For the text-containing cell, return its midpoint in (x, y) coordinate format. 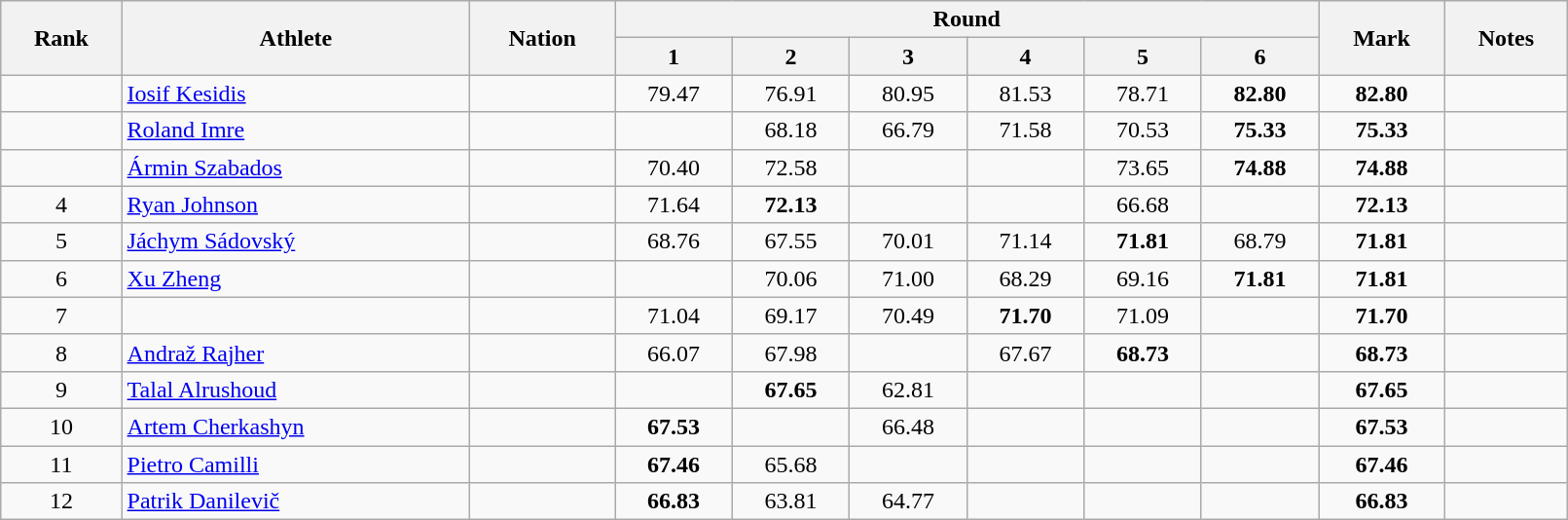
10 (61, 427)
67.98 (790, 353)
65.68 (790, 464)
67.67 (1026, 353)
Athlete (296, 38)
Mark (1382, 38)
79.47 (674, 93)
66.68 (1143, 204)
70.53 (1143, 130)
66.07 (674, 353)
7 (61, 316)
72.58 (790, 167)
Talal Alrushoud (296, 390)
71.04 (674, 316)
64.77 (909, 501)
70.40 (674, 167)
68.79 (1259, 241)
Ármin Szabados (296, 167)
71.14 (1026, 241)
Xu Zheng (296, 279)
9 (61, 390)
12 (61, 501)
Nation (543, 38)
Iosif Kesidis (296, 93)
Notes (1507, 38)
11 (61, 464)
69.17 (790, 316)
66.79 (909, 130)
Round (967, 19)
80.95 (909, 93)
3 (909, 56)
71.00 (909, 279)
73.65 (1143, 167)
62.81 (909, 390)
68.29 (1026, 279)
Andraž Rajher (296, 353)
Patrik Danilevič (296, 501)
70.01 (909, 241)
Roland Imre (296, 130)
67.55 (790, 241)
Pietro Camilli (296, 464)
69.16 (1143, 279)
Jáchym Sádovský (296, 241)
70.06 (790, 279)
71.58 (1026, 130)
81.53 (1026, 93)
78.71 (1143, 93)
71.09 (1143, 316)
68.76 (674, 241)
Rank (61, 38)
2 (790, 56)
66.48 (909, 427)
8 (61, 353)
68.18 (790, 130)
63.81 (790, 501)
1 (674, 56)
70.49 (909, 316)
76.91 (790, 93)
Ryan Johnson (296, 204)
Artem Cherkashyn (296, 427)
71.64 (674, 204)
